Return (X, Y) of the center of cell containing provided text 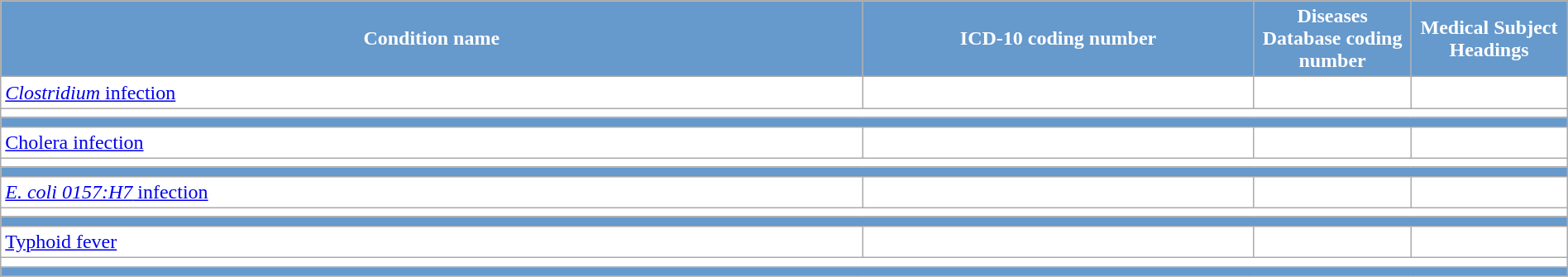
E. coli 0157:H7 infection (432, 192)
Condition name (432, 39)
Typhoid fever (432, 241)
Diseases Database coding number (1331, 39)
ICD-10 coding number (1059, 39)
Medical Subject Headings (1489, 39)
Cholera infection (432, 142)
Clostridium infection (432, 93)
